Locate the cell with the specified text and output its (X, Y) center coordinate. 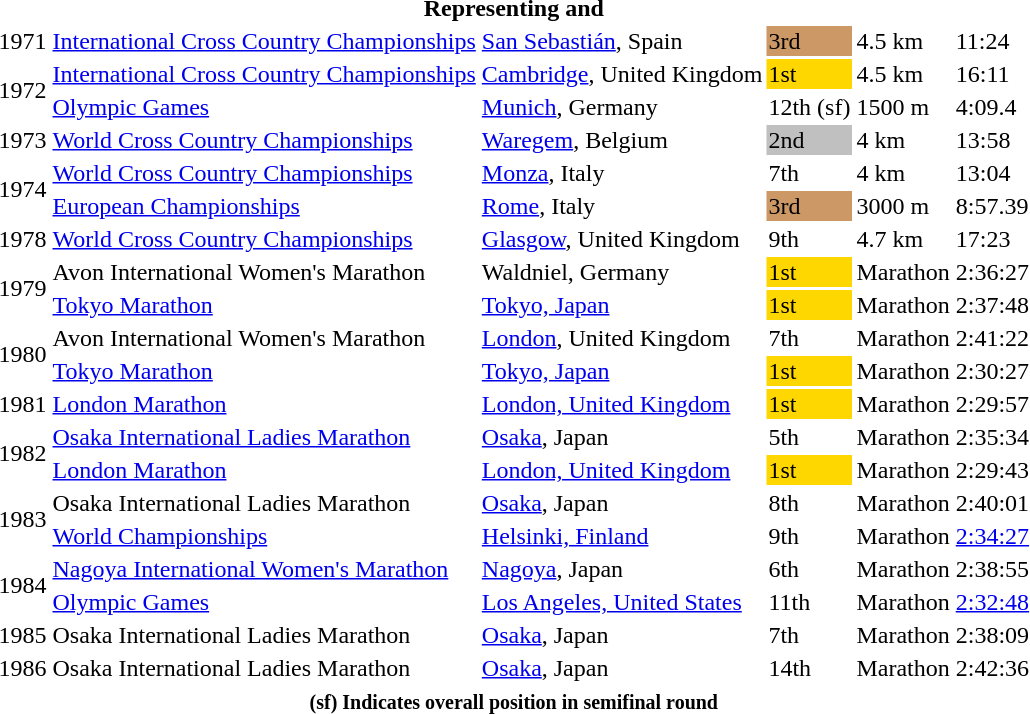
Monza, Italy (622, 173)
6th (810, 569)
Waregem, Belgium (622, 140)
2:30:27 (992, 371)
4.7 km (903, 239)
Los Angeles, United States (622, 602)
1500 m (903, 107)
12th (sf) (810, 107)
2:38:09 (992, 635)
2:29:57 (992, 404)
8:57.39 (992, 206)
8th (810, 503)
3000 m (903, 206)
2:36:27 (992, 272)
Glasgow, United Kingdom (622, 239)
Nagoya International Women's Marathon (264, 569)
14th (810, 668)
11th (810, 602)
13:04 (992, 173)
Rome, Italy (622, 206)
2:41:22 (992, 338)
11:24 (992, 41)
16:11 (992, 74)
2:29:43 (992, 470)
13:58 (992, 140)
2:40:01 (992, 503)
2:38:55 (992, 569)
2:34:27 (992, 536)
4:09.4 (992, 107)
Munich, Germany (622, 107)
Helsinki, Finland (622, 536)
2:35:34 (992, 437)
Waldniel, Germany (622, 272)
World Championships (264, 536)
2:42:36 (992, 668)
Cambridge, United Kingdom (622, 74)
European Championships (264, 206)
5th (810, 437)
2:37:48 (992, 305)
2:32:48 (992, 602)
2nd (810, 140)
San Sebastián, Spain (622, 41)
Nagoya, Japan (622, 569)
17:23 (992, 239)
